Provide the (X, Y) coordinate of the cell's center where the given text is located.  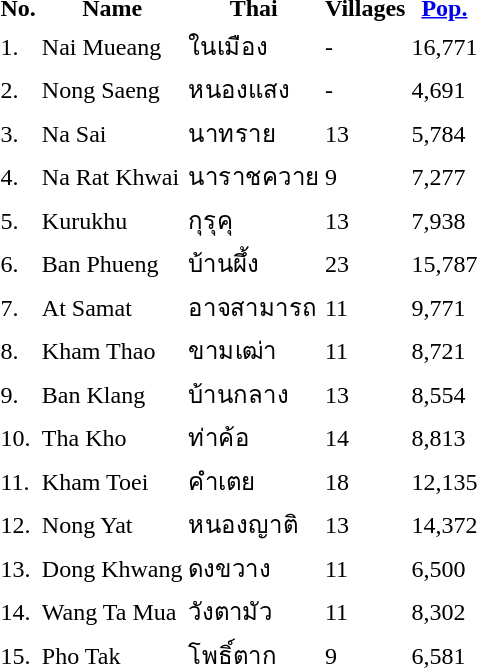
ท่าค้อ (254, 438)
ดงขวาง (254, 568)
Tha Kho (112, 438)
Nong Saeng (112, 90)
อาจสามารถ (254, 307)
วังตามัว (254, 612)
Kham Thao (112, 350)
Nong Yat (112, 524)
หนองแสง (254, 90)
บ้านกลาง (254, 394)
ในเมือง (254, 46)
บ้านผึ้ง (254, 264)
Dong Khwang (112, 568)
23 (364, 264)
ขามเฒ่า (254, 350)
Na Sai (112, 133)
Na Rat Khwai (112, 176)
นาราชควาย (254, 176)
กุรุคุ (254, 220)
Ban Phueng (112, 264)
Wang Ta Mua (112, 612)
Nai Mueang (112, 46)
At Samat (112, 307)
Kurukhu (112, 220)
14 (364, 438)
Kham Toei (112, 481)
18 (364, 481)
นาทราย (254, 133)
Ban Klang (112, 394)
หนองญาติ (254, 524)
9 (364, 176)
คำเตย (254, 481)
